Determine the (X, Y) coordinate at the center of the cell enclosing the given text.  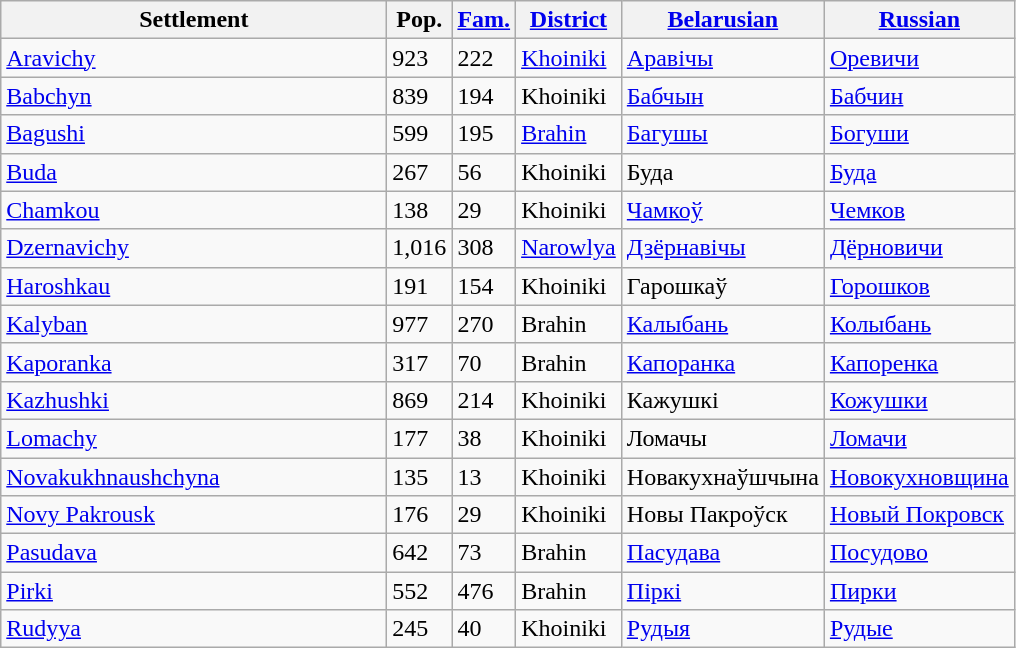
317 (420, 362)
Пирки (919, 591)
Аравічы (722, 58)
13 (484, 477)
Кожушки (919, 400)
476 (484, 591)
Оревичи (919, 58)
Ломачы (722, 438)
869 (420, 400)
191 (420, 286)
Новы Пакроўск (722, 515)
Pop. (420, 20)
Бабчин (919, 96)
Пасудава (722, 553)
Калыбань (722, 324)
195 (484, 134)
Чамкоў (722, 210)
Горошков (919, 286)
Narowlya (569, 248)
Haroshkau (194, 286)
Капоранка (722, 362)
Багушы (722, 134)
Чемков (919, 210)
Рудыя (722, 629)
154 (484, 286)
Богуши (919, 134)
135 (420, 477)
552 (420, 591)
Babchyn (194, 96)
839 (420, 96)
70 (484, 362)
Рудые (919, 629)
308 (484, 248)
Капоренка (919, 362)
977 (420, 324)
38 (484, 438)
Бабчын (722, 96)
Fam. (484, 20)
Novy Pakrousk (194, 515)
Піркі (722, 591)
District (569, 20)
1,016 (420, 248)
Новый Покровск (919, 515)
Новакухнаўшчына (722, 477)
Колыбань (919, 324)
267 (420, 172)
176 (420, 515)
Kazhushki (194, 400)
Bagushi (194, 134)
177 (420, 438)
Дёрновичи (919, 248)
642 (420, 553)
Kaporanka (194, 362)
214 (484, 400)
923 (420, 58)
Ломачи (919, 438)
40 (484, 629)
Buda (194, 172)
245 (420, 629)
Belarusian (722, 20)
Russian (919, 20)
Aravichy (194, 58)
Novakukhnaushchyna (194, 477)
Дзёрнавічы (722, 248)
73 (484, 553)
Rudyya (194, 629)
Dzernavichy (194, 248)
Pirki (194, 591)
270 (484, 324)
Lomachy (194, 438)
Pasudava (194, 553)
Кажушкі (722, 400)
Посудово (919, 553)
56 (484, 172)
Гарошкаў (722, 286)
138 (420, 210)
Новокухновщина (919, 477)
599 (420, 134)
222 (484, 58)
194 (484, 96)
Settlement (194, 20)
Chamkou (194, 210)
Kalyban (194, 324)
